Capture the cell that displays the provided text and extract its (X, Y) central coordinate. 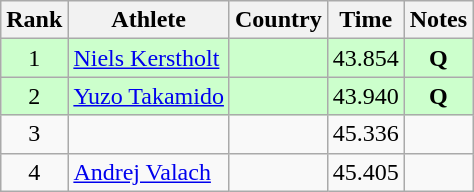
1 (34, 58)
Country (278, 20)
Rank (34, 20)
Time (366, 20)
Andrej Valach (149, 172)
Athlete (149, 20)
Yuzo Takamido (149, 96)
43.854 (366, 58)
4 (34, 172)
45.405 (366, 172)
Notes (438, 20)
2 (34, 96)
3 (34, 134)
45.336 (366, 134)
43.940 (366, 96)
Niels Kerstholt (149, 58)
